For the text-containing cell, return its midpoint in (X, Y) coordinate format. 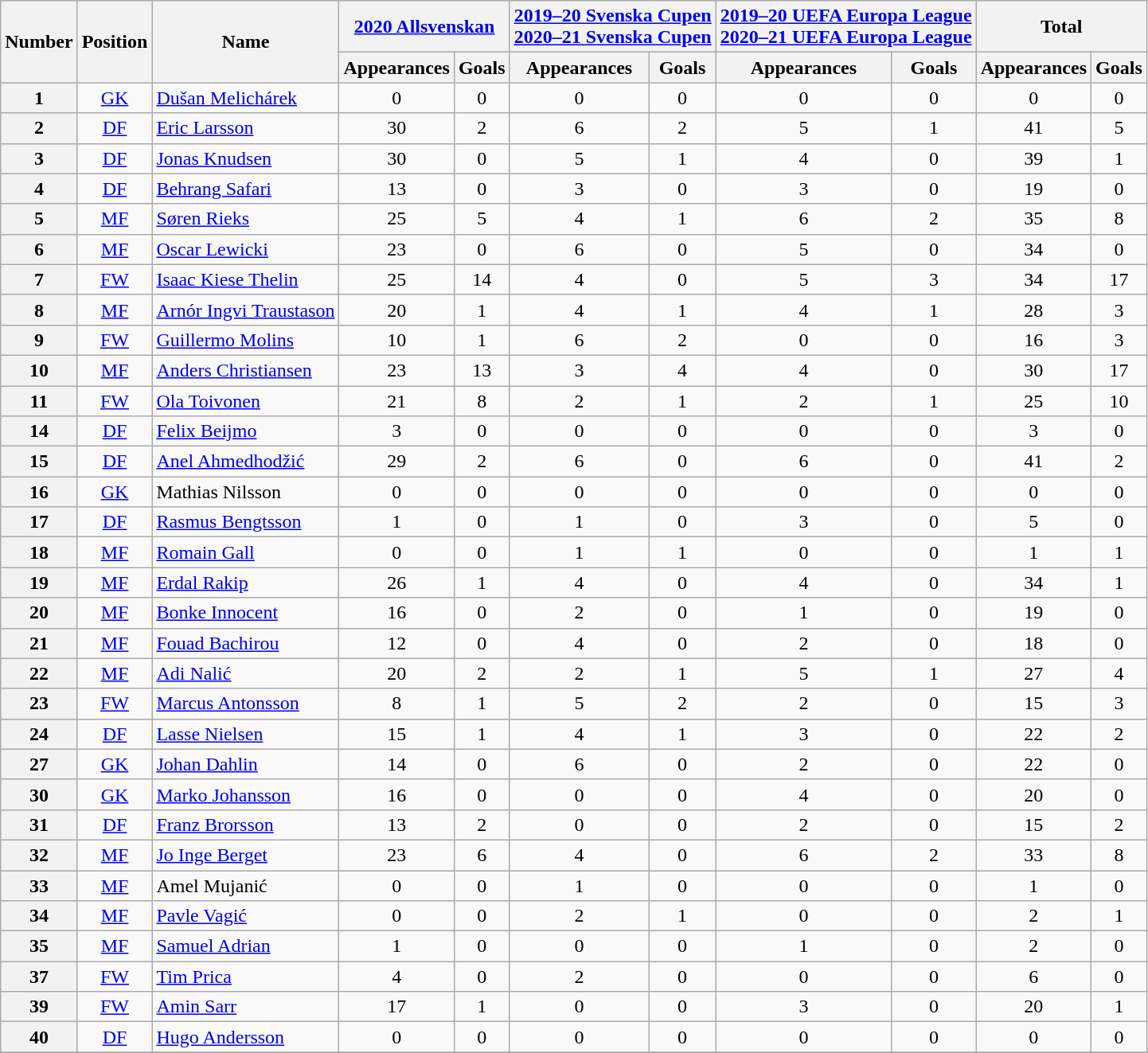
Adi Nalić (245, 673)
Jo Inge Berget (245, 855)
Anel Ahmedhodžić (245, 462)
Position (115, 41)
Hugo Andersson (245, 1037)
Rasmus Bengtsson (245, 522)
Isaac Kiese Thelin (245, 279)
2020 Allsvenskan (424, 27)
7 (39, 279)
Behrang Safari (245, 189)
Johan Dahlin (245, 764)
Romain Gall (245, 552)
24 (39, 734)
Erdal Rakip (245, 583)
28 (1033, 310)
Jonas Knudsen (245, 158)
Bonke Innocent (245, 613)
Samuel Adrian (245, 946)
40 (39, 1037)
Felix Beijmo (245, 431)
Marko Johansson (245, 794)
12 (396, 643)
Ola Toivonen (245, 400)
9 (39, 340)
32 (39, 855)
Marcus Antonsson (245, 704)
Tim Prica (245, 977)
Eric Larsson (245, 128)
Fouad Bachirou (245, 643)
Søren Rieks (245, 219)
Lasse Nielsen (245, 734)
29 (396, 462)
Name (245, 41)
Guillermo Molins (245, 340)
Number (39, 41)
Franz Brorsson (245, 825)
Oscar Lewicki (245, 249)
Total (1061, 27)
Dušan Melichárek (245, 98)
Pavle Vagić (245, 916)
11 (39, 400)
Anders Christiansen (245, 370)
Arnór Ingvi Traustason (245, 310)
37 (39, 977)
2019–20 Svenska Cupen2020–21 Svenska Cupen (613, 27)
Amel Mujanić (245, 886)
31 (39, 825)
26 (396, 583)
2019–20 UEFA Europa League2020–21 UEFA Europa League (845, 27)
Mathias Nilsson (245, 492)
Amin Sarr (245, 1007)
